Search for the cell housing the specified text and yield its (x, y) center coordinate. 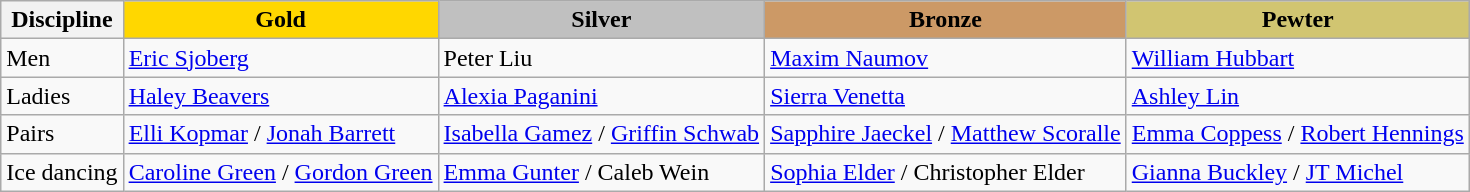
Caroline Green / Gordon Green (280, 172)
Isabella Gamez / Griffin Schwab (602, 134)
Elli Kopmar / Jonah Barrett (280, 134)
Ashley Lin (1298, 96)
Haley Beavers (280, 96)
Silver (602, 20)
Emma Gunter / Caleb Wein (602, 172)
Pairs (62, 134)
Discipline (62, 20)
Pewter (1298, 20)
Peter Liu (602, 58)
Men (62, 58)
Bronze (946, 20)
William Hubbart (1298, 58)
Sophia Elder / Christopher Elder (946, 172)
Eric Sjoberg (280, 58)
Sierra Venetta (946, 96)
Gold (280, 20)
Emma Coppess / Robert Hennings (1298, 134)
Alexia Paganini (602, 96)
Ice dancing (62, 172)
Ladies (62, 96)
Gianna Buckley / JT Michel (1298, 172)
Sapphire Jaeckel / Matthew Scoralle (946, 134)
Maxim Naumov (946, 58)
